For the text-containing cell, return its midpoint in [x, y] coordinate format. 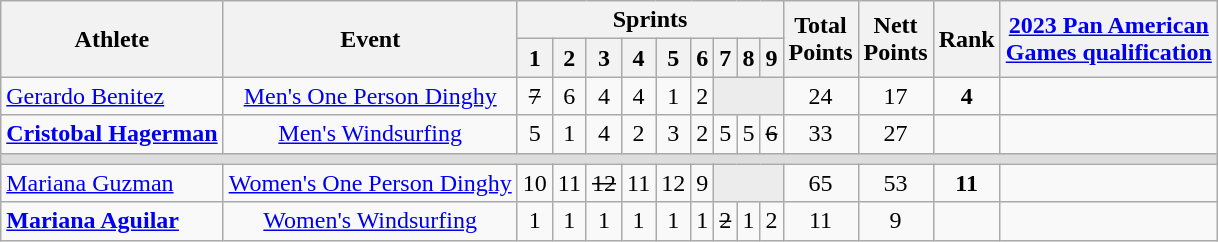
Gerardo Benitez [112, 96]
Women's Windsurfing [370, 221]
24 [820, 96]
17 [896, 96]
Event [370, 39]
33 [820, 134]
TotalPoints [820, 39]
NettPoints [896, 39]
Men's One Person Dinghy [370, 96]
Mariana Guzman [112, 183]
Cristobal Hagerman [112, 134]
8 [748, 58]
27 [896, 134]
Sprints [650, 20]
Mariana Aguilar [112, 221]
Men's Windsurfing [370, 134]
Athlete [112, 39]
53 [896, 183]
Women's One Person Dinghy [370, 183]
10 [534, 183]
2023 Pan American Games qualification [1108, 39]
Rank [966, 39]
65 [820, 183]
